Provide the (X, Y) coordinate of the cell's center where the given text is located.  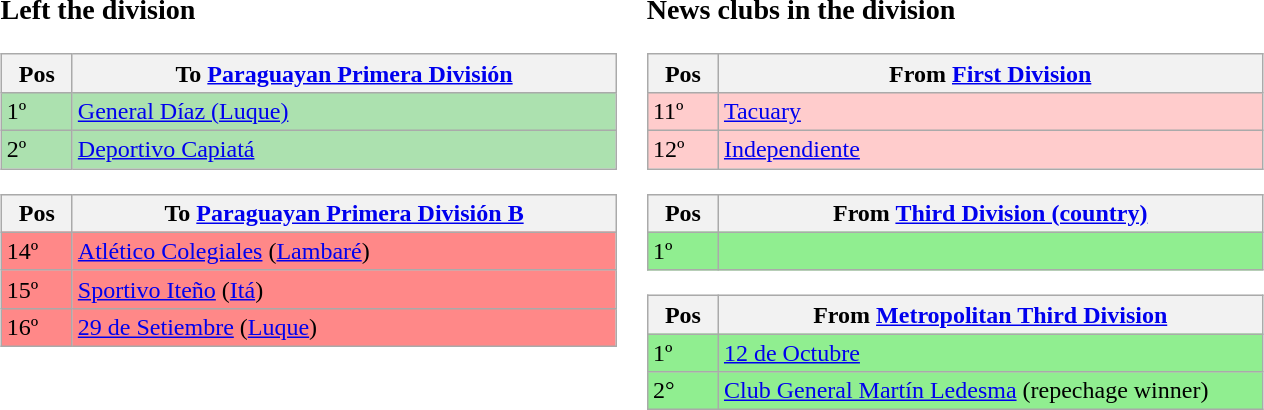
Sportivo Iteño (Itá) (344, 289)
General Díaz (Luque) (344, 111)
12º (682, 150)
Club General Martín Ledesma (repechage winner) (990, 391)
From First Division (990, 73)
Deportivo Capiatá (344, 150)
To Paraguayan Primera División B (344, 213)
Tacuary (990, 111)
2° (682, 391)
Independiente (990, 150)
From Metropolitan Third Division (990, 315)
16º (36, 327)
Atlético Colegiales (Lambaré) (344, 251)
14º (36, 251)
29 de Setiembre (Luque) (344, 327)
2º (36, 150)
11º (682, 111)
12 de Octubre (990, 353)
15º (36, 289)
To Paraguayan Primera División (344, 73)
From Third Division (country) (990, 213)
